Provide the [X, Y] coordinate of the cell's center where the given text is located.  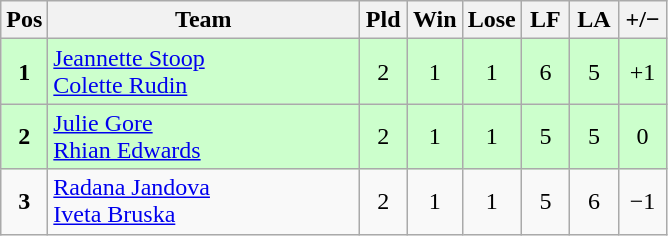
Win [434, 20]
LA [594, 20]
Jeannette Stoop Colette Rudin [204, 72]
Julie Gore Rhian Edwards [204, 136]
Pos [24, 20]
Team [204, 20]
Pld [384, 20]
0 [642, 136]
3 [24, 202]
LF [546, 20]
Lose [492, 20]
+1 [642, 72]
Radana Jandova Iveta Bruska [204, 202]
−1 [642, 202]
+/− [642, 20]
